Output the (X, Y) coordinate of the center of the cell containing the given text.  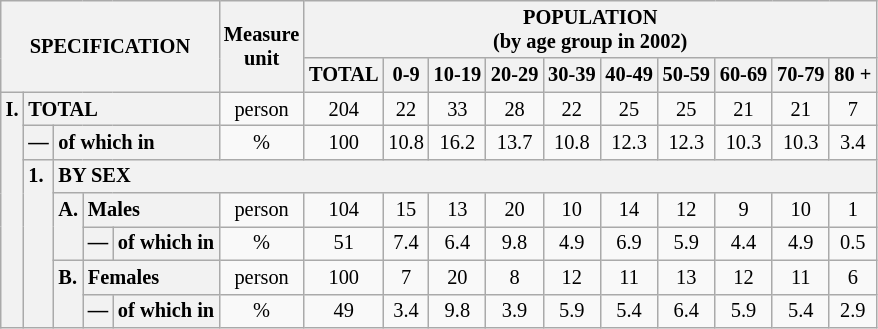
Females (151, 277)
Males (151, 210)
POPULATION (by age group in 2002) (590, 29)
28 (514, 109)
8 (514, 277)
70-79 (800, 75)
B. (68, 294)
30-39 (572, 75)
2.9 (852, 311)
20-29 (514, 75)
49 (344, 311)
1. (38, 243)
40-49 (628, 75)
14 (628, 210)
80 + (852, 75)
6 (852, 277)
16.2 (458, 142)
A. (68, 226)
Measure unit (262, 46)
0-9 (406, 75)
4.4 (744, 243)
9 (744, 210)
7.4 (406, 243)
SPECIFICATION (110, 46)
60-69 (744, 75)
BY SEX (466, 176)
6.9 (628, 243)
0.5 (852, 243)
51 (344, 243)
204 (344, 109)
104 (344, 210)
50-59 (686, 75)
I. (12, 210)
15 (406, 210)
13.7 (514, 142)
10-19 (458, 75)
1 (852, 210)
33 (458, 109)
3.9 (514, 311)
